Scan for the cell matching the given text and deliver its [X, Y] coordinate at center. 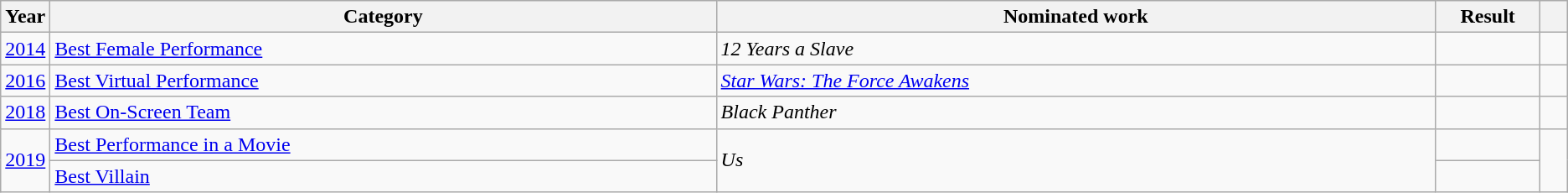
2016 [25, 81]
Best Performance in a Movie [384, 144]
Star Wars: The Force Awakens [1075, 81]
Best Virtual Performance [384, 81]
Best Villain [384, 176]
2018 [25, 112]
12 Years a Slave [1075, 49]
Category [384, 17]
Year [25, 17]
Black Panther [1075, 112]
Best On-Screen Team [384, 112]
2014 [25, 49]
Nominated work [1075, 17]
Result [1488, 17]
Best Female Performance [384, 49]
2019 [25, 160]
Us [1075, 160]
